Pinpoint the cell where the given text exists, returning its [x, y] midpoint coordinate. 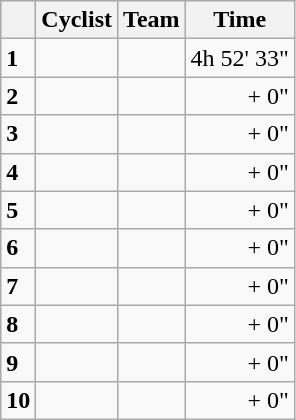
4h 52' 33" [240, 58]
2 [18, 96]
9 [18, 362]
4 [18, 172]
8 [18, 324]
10 [18, 400]
Team [152, 20]
1 [18, 58]
3 [18, 134]
7 [18, 286]
6 [18, 248]
5 [18, 210]
Cyclist [77, 20]
Time [240, 20]
